Find where the given text appears and provide that cell's center as (X, Y) coordinate. 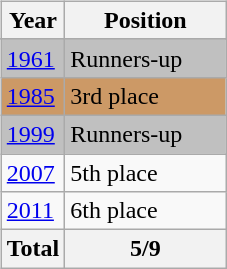
2007 (33, 173)
2011 (33, 211)
3rd place (146, 96)
1999 (33, 134)
1961 (33, 58)
5/9 (146, 249)
Position (146, 20)
1985 (33, 96)
5th place (146, 173)
Year (33, 20)
6th place (146, 211)
Total (33, 249)
